Pinpoint the cell where the given text exists, returning its (X, Y) midpoint coordinate. 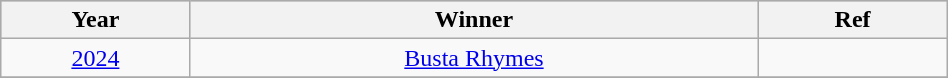
Winner (474, 20)
Busta Rhymes (474, 58)
2024 (96, 58)
Ref (852, 20)
Year (96, 20)
